From the cell containing the given text, extract its center point as [X, Y] coordinate. 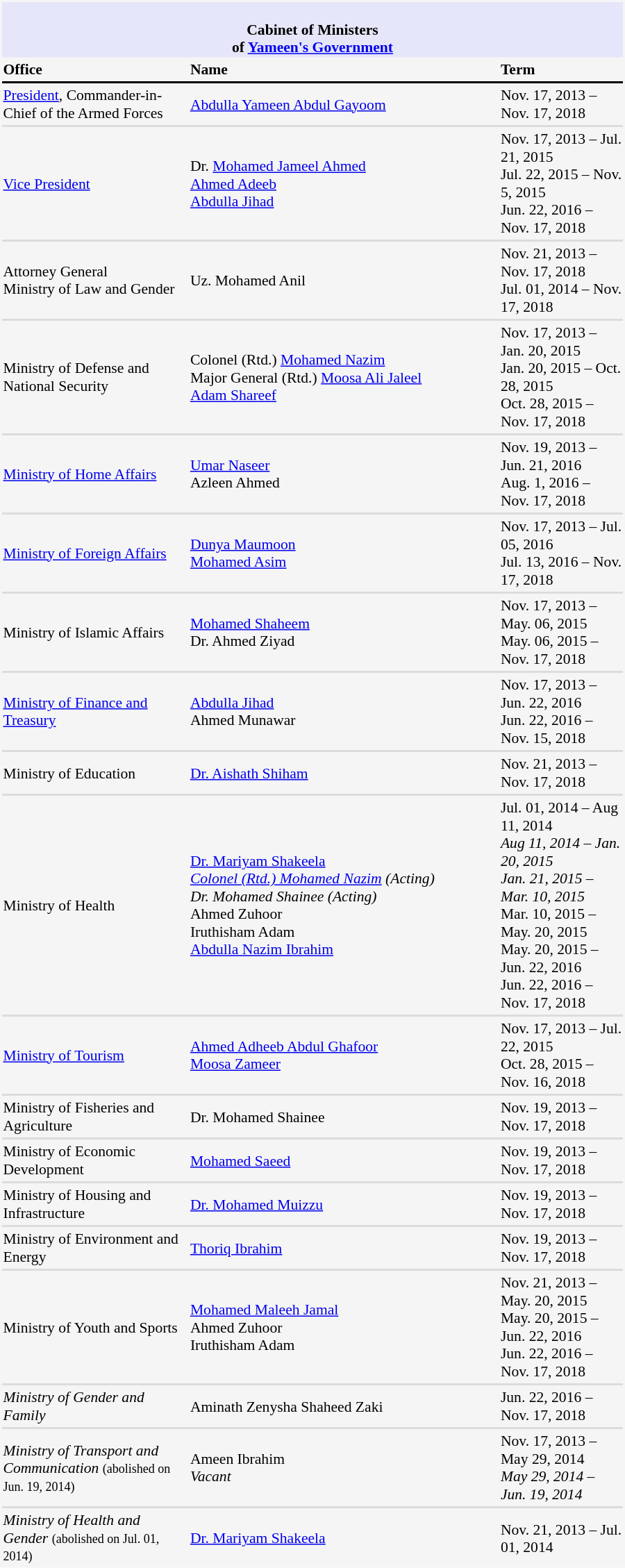
Attorney GeneralMinistry of Law and Gender [94, 281]
Ministry of Transport and Communication (abolished on Jun. 19, 2014) [94, 1468]
Cabinet of Ministersof Yameen's Government [312, 30]
Dr. Aishath Shiham [343, 773]
Abdulla Yameen Abdul Gayoom [343, 104]
Nov. 17, 2013 – Jul. 21, 2015Jul. 22, 2015 – Nov. 5, 2015Jun. 22, 2016 – Nov. 17, 2018 [561, 183]
Nov. 17, 2013 – May. 06, 2015 May. 06, 2015 – Nov. 17, 2018 [561, 632]
President, Commander-in-Chief of the Armed Forces [94, 104]
Ministry of Home Affairs [94, 474]
Nov. 17, 2013 – May 29, 2014May 29, 2014 – Jun. 19, 2014 [561, 1468]
Ministry of Tourism [94, 1056]
Jun. 22, 2016 – Nov. 17, 2018 [561, 1406]
Nov. 21, 2013 – Nov. 17, 2018 [561, 773]
Nov. 17, 2013 – Nov. 17, 2018 [561, 104]
Ministry of Housing and Infrastructure [94, 1204]
Ministry of Youth and Sports [94, 1327]
Thoriq Ibrahim [343, 1248]
Vice President [94, 183]
Nov. 21, 2013 – Nov. 17, 2018Jul. 01, 2014 – Nov. 17, 2018 [561, 281]
Ministry of Education [94, 773]
Abdulla JihadAhmed Munawar [343, 711]
Nov. 19, 2013 – Jun. 21, 2016Aug. 1, 2016 – Nov. 17, 2018 [561, 474]
Dr. Mariyam ShakeelaColonel (Rtd.) Mohamed Nazim (Acting)Dr. Mohamed Shainee (Acting)Ahmed ZuhoorIruthisham AdamAbdulla Nazim Ibrahim [343, 906]
Term [561, 69]
Ministry of Foreign Affairs [94, 553]
Nov. 21, 2013 – Jul. 01, 2014 [561, 1538]
Nov. 17, 2013 – Jul. 05, 2016 Jul. 13, 2016 – Nov. 17, 2018 [561, 553]
Nov. 17, 2013 – Jan. 20, 2015Jan. 20, 2015 – Oct. 28, 2015Oct. 28, 2015 – Nov. 17, 2018 [561, 377]
Ministry of Economic Development [94, 1160]
Nov. 21, 2013 – May. 20, 2015 May. 20, 2015 – Jun. 22, 2016 Jun. 22, 2016 – Nov. 17, 2018 [561, 1327]
Umar NaseerAzleen Ahmed [343, 474]
Dr. Mohamed Muizzu [343, 1204]
Office [94, 69]
Dunya Maumoon Mohamed Asim [343, 553]
Ministry of Fisheries and Agriculture [94, 1117]
Ministry of Environment and Energy [94, 1248]
Ministry of Gender and Family [94, 1406]
Nov. 17, 2013 – Jul. 22, 2015Oct. 28, 2015 – Nov. 16, 2018 [561, 1056]
Name [343, 69]
Ministry of Islamic Affairs [94, 632]
Aminath Zenysha Shaheed Zaki [343, 1406]
Ministry of Health and Gender (abolished on Jul. 01, 2014) [94, 1538]
Colonel (Rtd.) Mohamed Nazim Major General (Rtd.) Moosa Ali JaleelAdam Shareef [343, 377]
Ministry of Finance and Treasury [94, 711]
Ameen IbrahimVacant [343, 1468]
Nov. 17, 2013 – Jun. 22, 2016Jun. 22, 2016 – Nov. 15, 2018 [561, 711]
Dr. Mohamed Jameel AhmedAhmed AdeebAbdulla Jihad [343, 183]
Ahmed Adheeb Abdul GhafoorMoosa Zameer [343, 1056]
Dr. Mohamed Shainee [343, 1117]
Mohamed Maleeh Jamal Ahmed Zuhoor Iruthisham Adam [343, 1327]
Dr. Mariyam Shakeela [343, 1538]
Mohamed ShaheemDr. Ahmed Ziyad [343, 632]
Uz. Mohamed Anil [343, 281]
Mohamed Saeed [343, 1160]
Ministry of Defense and National Security [94, 377]
Ministry of Health [94, 906]
